Return [x, y] of the center of cell containing provided text 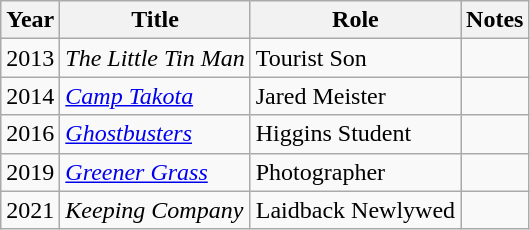
2021 [30, 210]
2016 [30, 134]
Jared Meister [355, 96]
2019 [30, 172]
Year [30, 20]
The Little Tin Man [155, 58]
Photographer [355, 172]
Keeping Company [155, 210]
Notes [495, 20]
Ghostbusters [155, 134]
2014 [30, 96]
Higgins Student [355, 134]
Camp Takota [155, 96]
2013 [30, 58]
Tourist Son [355, 58]
Role [355, 20]
Laidback Newlywed [355, 210]
Greener Grass [155, 172]
Title [155, 20]
